From the cell containing the given text, extract its center point as (x, y) coordinate. 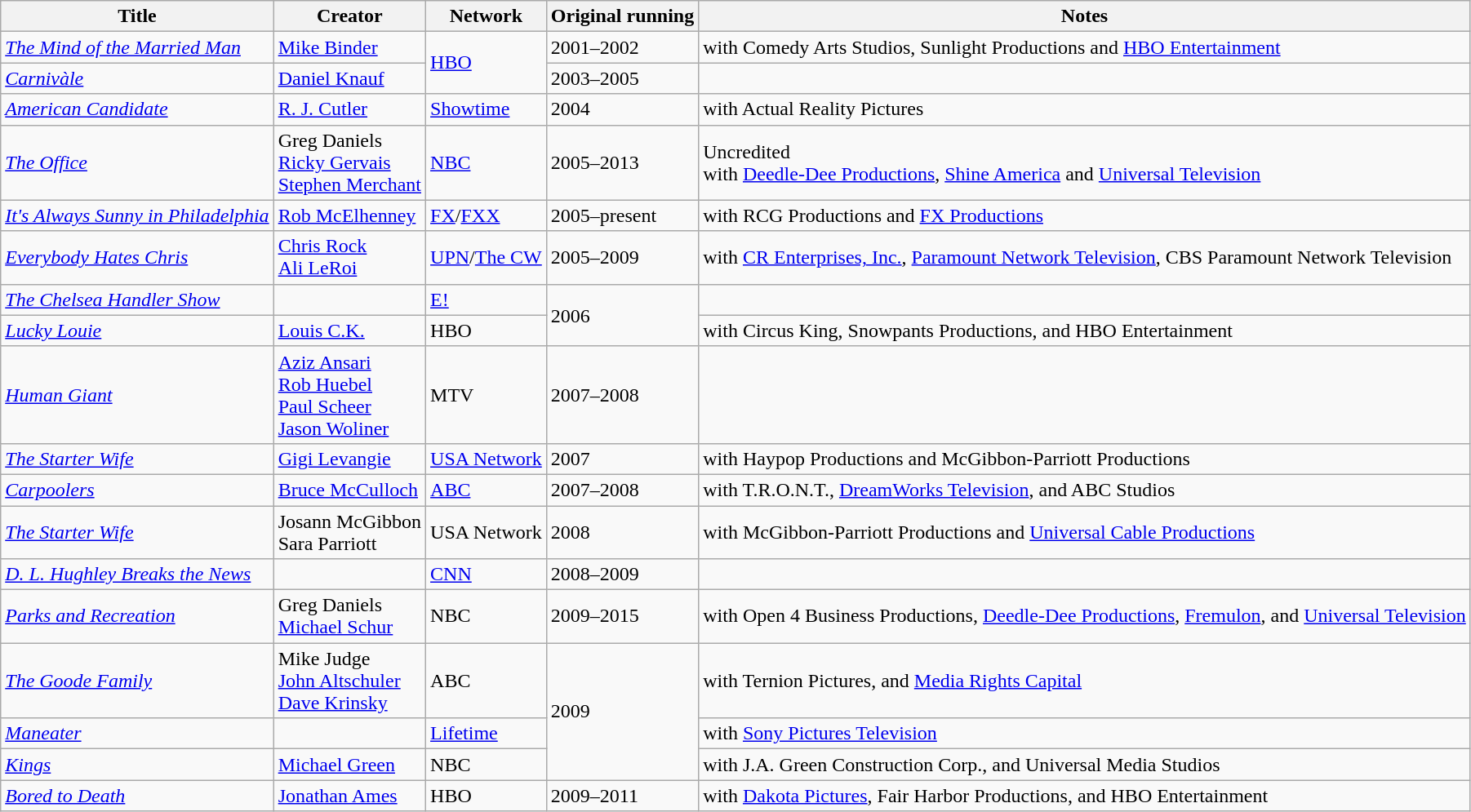
FX/FXX (487, 215)
The Goode Family (137, 681)
R. J. Cutler (349, 109)
with Open 4 Business Productions, Deedle-Dee Productions, Fremulon, and Universal Television (1085, 617)
with CR Enterprises, Inc., Paramount Network Television, CBS Paramount Network Television (1085, 258)
Mike JudgeJohn AltschulerDave Krinsky (349, 681)
with Haypop Productions and McGibbon-Parriott Productions (1085, 459)
Josann McGibbonSara Parriott (349, 532)
Lucky Louie (137, 331)
Lifetime (487, 734)
The Office (137, 162)
Bruce McCulloch (349, 490)
2009 (622, 712)
2005–2013 (622, 162)
E! (487, 300)
Title (137, 16)
Uncreditedwith Deedle-Dee Productions, Shine America and Universal Television (1085, 162)
2001–2002 (622, 47)
Chris RockAli LeRoi (349, 258)
Greg DanielsRicky GervaisStephen Merchant (349, 162)
with J.A. Green Construction Corp., and Universal Media Studios (1085, 765)
The Mind of the Married Man (137, 47)
with McGibbon-Parriott Productions and Universal Cable Productions (1085, 532)
with Comedy Arts Studios, Sunlight Productions and HBO Entertainment (1085, 47)
Network (487, 16)
Kings (137, 765)
with RCG Productions and FX Productions (1085, 215)
2007 (622, 459)
Daniel Knauf (349, 78)
Rob McElhenney (349, 215)
Maneater (137, 734)
2006 (622, 315)
Parks and Recreation (137, 617)
with Ternion Pictures, and Media Rights Capital (1085, 681)
Everybody Hates Chris (137, 258)
CNN (487, 575)
Gigi Levangie (349, 459)
2005–2009 (622, 258)
2008 (622, 532)
American Candidate (137, 109)
2009–2015 (622, 617)
Showtime (487, 109)
Greg DanielsMichael Schur (349, 617)
Original running (622, 16)
2005–present (622, 215)
with Dakota Pictures, Fair Harbor Productions, and HBO Entertainment (1085, 796)
2009–2011 (622, 796)
D. L. Hughley Breaks the News (137, 575)
Jonathan Ames (349, 796)
It's Always Sunny in Philadelphia (137, 215)
Michael Green (349, 765)
Notes (1085, 16)
with Circus King, Snowpants Productions, and HBO Entertainment (1085, 331)
The Chelsea Handler Show (137, 300)
with Sony Pictures Television (1085, 734)
Carnivàle (137, 78)
2008–2009 (622, 575)
Bored to Death (137, 796)
Aziz AnsariRob HuebelPaul ScheerJason Woliner (349, 395)
Creator (349, 16)
MTV (487, 395)
2003–2005 (622, 78)
UPN/The CW (487, 258)
with Actual Reality Pictures (1085, 109)
Human Giant (137, 395)
Louis C.K. (349, 331)
2004 (622, 109)
Carpoolers (137, 490)
Mike Binder (349, 47)
with T.R.O.N.T., DreamWorks Television, and ABC Studios (1085, 490)
